Determine the [X, Y] coordinate at the center of the cell enclosing the given text.  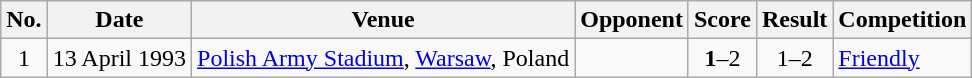
Result [794, 20]
13 April 1993 [119, 58]
Venue [384, 20]
Polish Army Stadium, Warsaw, Poland [384, 58]
No. [24, 20]
1 [24, 58]
Competition [902, 20]
Date [119, 20]
Friendly [902, 58]
Opponent [632, 20]
Score [722, 20]
